Return the [x, y] coordinate for the center point of the cell that contains the specified text.  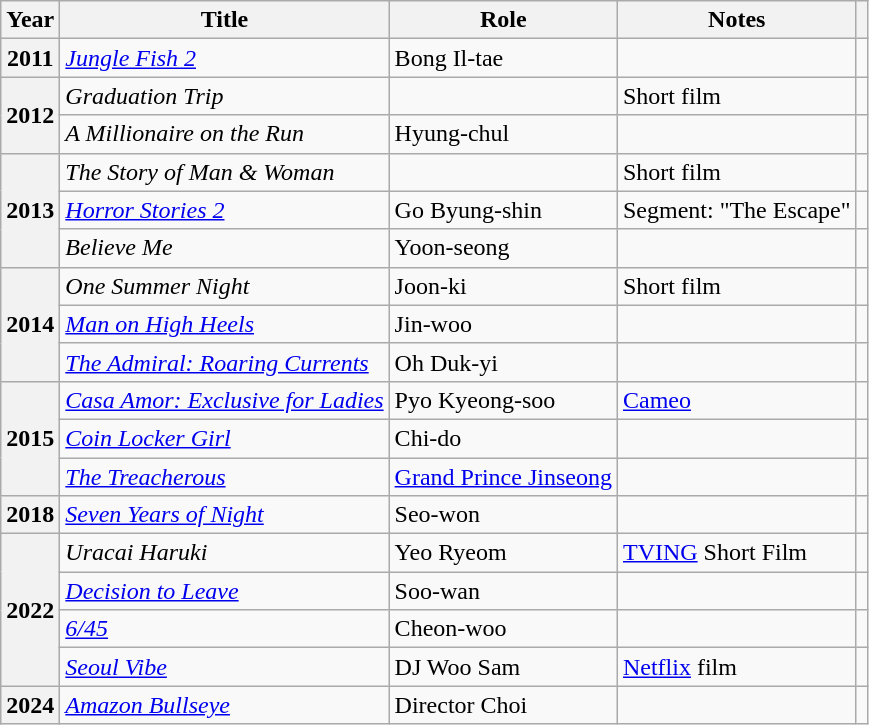
DJ Woo Sam [503, 667]
The Story of Man & Woman [224, 172]
2024 [30, 705]
Bong Il-tae [503, 58]
Soo-wan [503, 591]
Yoon-seong [503, 248]
Cheon-woo [503, 629]
Decision to Leave [224, 591]
A Millionaire on the Run [224, 134]
Director Choi [503, 705]
Yeo Ryeom [503, 553]
One Summer Night [224, 286]
2018 [30, 515]
Cameo [736, 400]
Pyo Kyeong-soo [503, 400]
Amazon Bullseye [224, 705]
6/45 [224, 629]
Oh Duk-yi [503, 362]
Horror Stories 2 [224, 210]
Believe Me [224, 248]
Chi-do [503, 438]
Graduation Trip [224, 96]
Go Byung-shin [503, 210]
Jungle Fish 2 [224, 58]
Casa Amor: Exclusive for Ladies [224, 400]
Year [30, 20]
Segment: "The Escape" [736, 210]
Seoul Vibe [224, 667]
TVING Short Film [736, 553]
Coin Locker Girl [224, 438]
Seven Years of Night [224, 515]
The Treacherous [224, 477]
2022 [30, 610]
Netflix film [736, 667]
Seo-won [503, 515]
Title [224, 20]
2011 [30, 58]
2014 [30, 324]
2013 [30, 210]
Grand Prince Jinseong [503, 477]
Man on High Heels [224, 324]
Hyung-chul [503, 134]
The Admiral: Roaring Currents [224, 362]
2015 [30, 438]
Role [503, 20]
2012 [30, 115]
Jin-woo [503, 324]
Joon-ki [503, 286]
Uracai Haruki [224, 553]
Notes [736, 20]
